Output the (X, Y) coordinate of the center of the cell containing the given text.  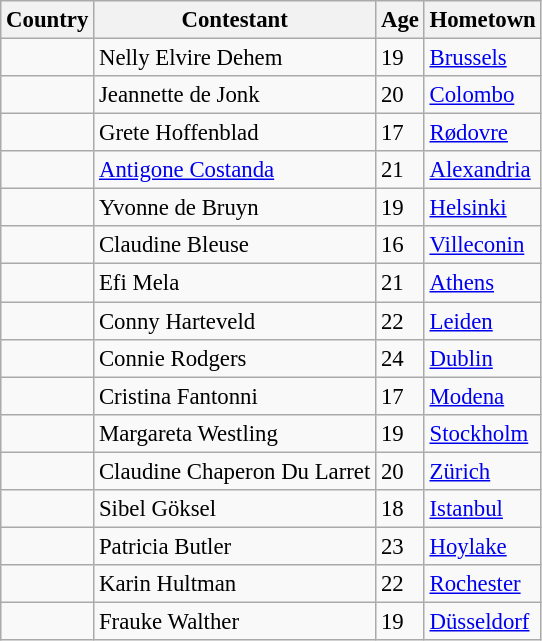
Athens (482, 283)
Dublin (482, 358)
Brussels (482, 58)
Jeannette de Jonk (235, 95)
Rochester (482, 584)
Antigone Costanda (235, 170)
Leiden (482, 321)
Zürich (482, 471)
Villeconin (482, 245)
Modena (482, 396)
Stockholm (482, 433)
Helsinki (482, 208)
Efi Mela (235, 283)
Hoylake (482, 546)
Düsseldorf (482, 621)
16 (400, 245)
Age (400, 20)
Connie Rodgers (235, 358)
Frauke Walther (235, 621)
Sibel Göksel (235, 509)
Contestant (235, 20)
Country (48, 20)
Yvonne de Bruyn (235, 208)
Istanbul (482, 509)
Claudine Bleuse (235, 245)
Nelly Elvire Dehem (235, 58)
Alexandria (482, 170)
18 (400, 509)
Patricia Butler (235, 546)
24 (400, 358)
Rødovre (482, 133)
Margareta Westling (235, 433)
Cristina Fantonni (235, 396)
Hometown (482, 20)
Conny Harteveld (235, 321)
23 (400, 546)
Grete Hoffenblad (235, 133)
Colombo (482, 95)
Claudine Chaperon Du Larret (235, 471)
Karin Hultman (235, 584)
